Search for the cell housing the specified text and yield its [x, y] center coordinate. 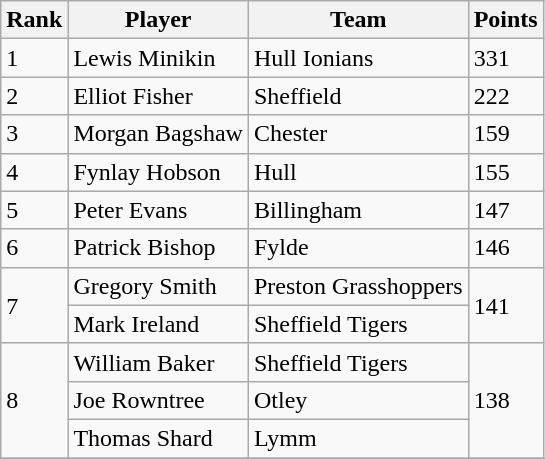
138 [506, 400]
Player [158, 20]
1 [34, 58]
Peter Evans [158, 210]
Mark Ireland [158, 324]
Preston Grasshoppers [358, 286]
Fylde [358, 248]
8 [34, 400]
141 [506, 305]
Rank [34, 20]
6 [34, 248]
2 [34, 96]
222 [506, 96]
Hull Ionians [358, 58]
7 [34, 305]
4 [34, 172]
Gregory Smith [158, 286]
Fynlay Hobson [158, 172]
Chester [358, 134]
Lewis Minikin [158, 58]
331 [506, 58]
147 [506, 210]
Otley [358, 400]
Sheffield [358, 96]
Billingham [358, 210]
Team [358, 20]
159 [506, 134]
Hull [358, 172]
155 [506, 172]
William Baker [158, 362]
Morgan Bagshaw [158, 134]
Thomas Shard [158, 438]
5 [34, 210]
Lymm [358, 438]
3 [34, 134]
Joe Rowntree [158, 400]
Patrick Bishop [158, 248]
146 [506, 248]
Elliot Fisher [158, 96]
Points [506, 20]
